From the cell containing the given text, extract its center point as (x, y) coordinate. 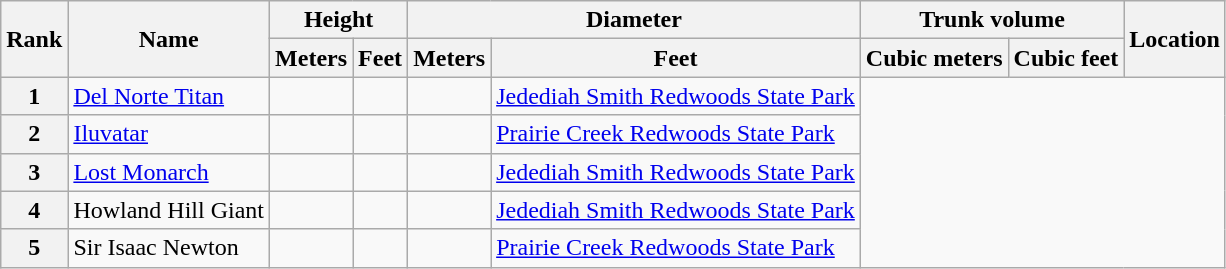
Lost Monarch (169, 172)
Sir Isaac Newton (169, 248)
Name (169, 39)
1 (34, 96)
3 (34, 172)
Cubic meters (934, 58)
Howland Hill Giant (169, 210)
4 (34, 210)
Diameter (634, 20)
Rank (34, 39)
5 (34, 248)
Iluvatar (169, 134)
Trunk volume (992, 20)
Location (1175, 39)
2 (34, 134)
Cubic feet (1066, 58)
Height (339, 20)
Del Norte Titan (169, 96)
